Identify which cell holds the provided text, then report its (X, Y) central coordinate. 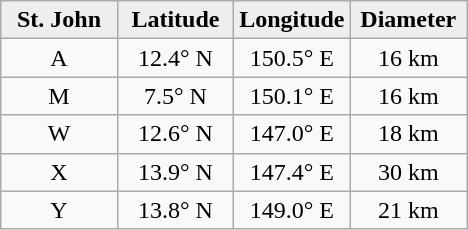
M (59, 96)
12.6° N (175, 134)
12.4° N (175, 58)
149.0° E (292, 210)
150.1° E (292, 96)
A (59, 58)
Latitude (175, 20)
St. John (59, 20)
X (59, 172)
21 km (408, 210)
Diameter (408, 20)
7.5° N (175, 96)
150.5° E (292, 58)
30 km (408, 172)
13.9° N (175, 172)
147.0° E (292, 134)
18 km (408, 134)
13.8° N (175, 210)
Y (59, 210)
Longitude (292, 20)
W (59, 134)
147.4° E (292, 172)
